Return [X, Y] of the center of cell containing provided text 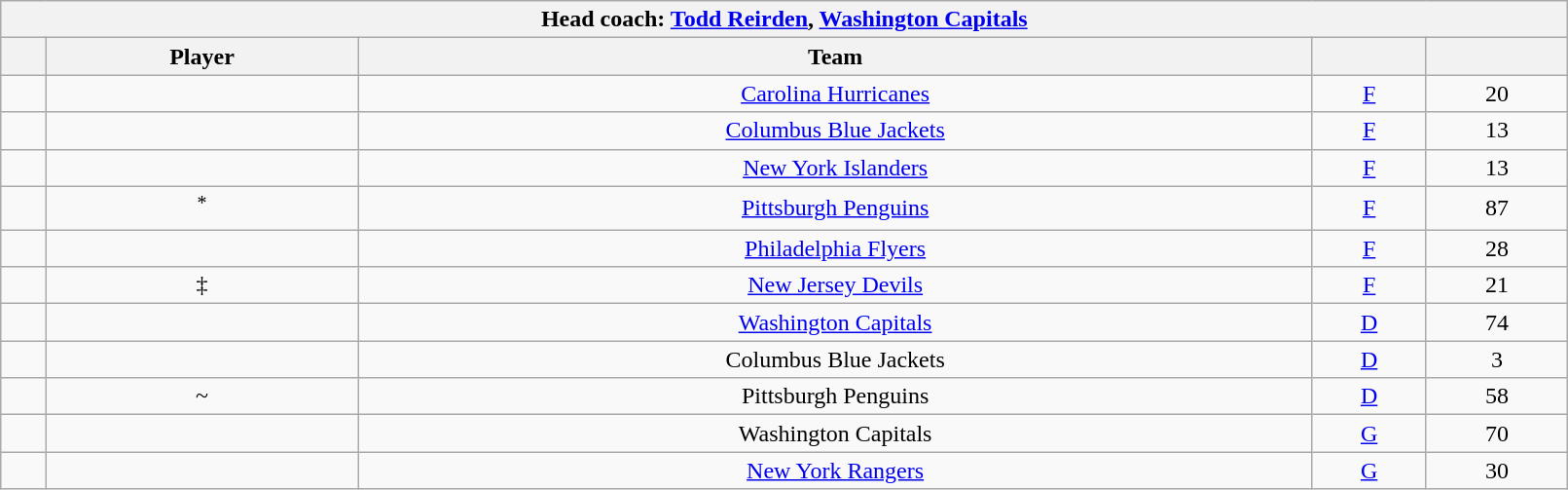
3 [1497, 359]
58 [1497, 396]
* [202, 208]
New York Rangers [835, 471]
New Jersey Devils [835, 285]
Philadelphia Flyers [835, 248]
87 [1497, 208]
~ [202, 396]
21 [1497, 285]
30 [1497, 471]
70 [1497, 433]
20 [1497, 94]
Player [202, 57]
New York Islanders [835, 168]
‡ [202, 285]
Team [835, 57]
Head coach: Todd Reirden, Washington Capitals [784, 19]
28 [1497, 248]
74 [1497, 322]
Carolina Hurricanes [835, 94]
